Identify which cell holds the provided text, then report its [X, Y] central coordinate. 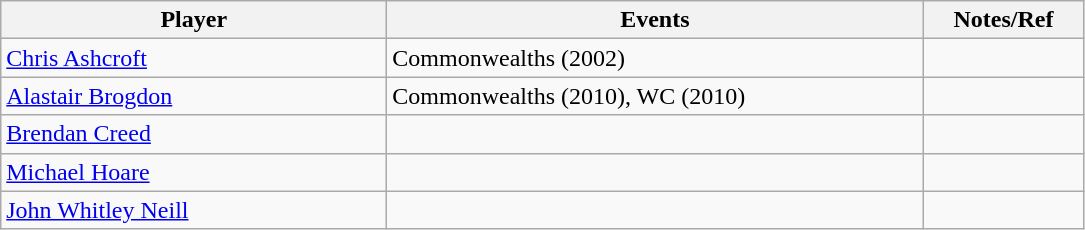
Events [655, 20]
Notes/Ref [1004, 20]
Chris Ashcroft [194, 58]
Commonwealths (2010), WC (2010) [655, 96]
Brendan Creed [194, 134]
Commonwealths (2002) [655, 58]
Michael Hoare [194, 172]
Player [194, 20]
John Whitley Neill [194, 210]
Alastair Brogdon [194, 96]
